Extract the (X, Y) coordinate from the center of the cell holding the provided text.  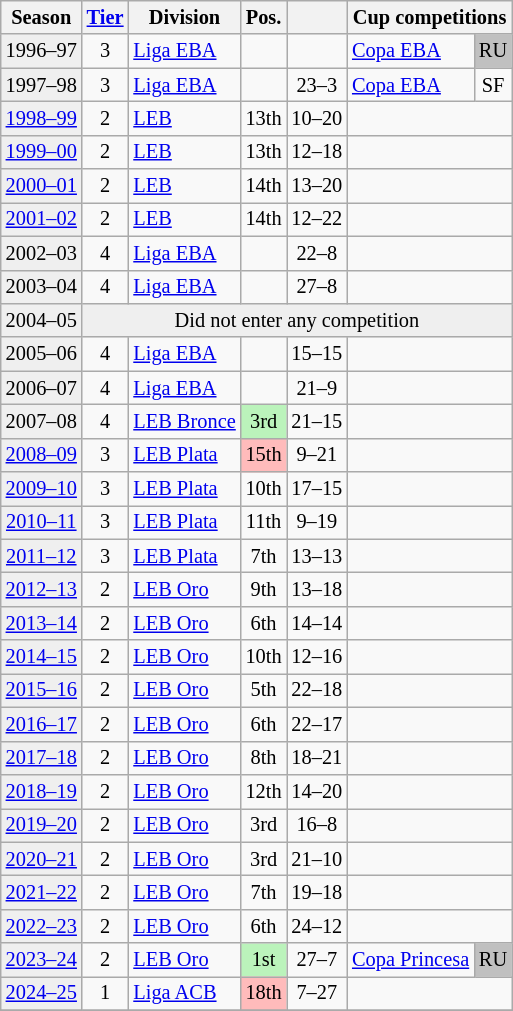
22–8 (316, 253)
2013–14 (42, 623)
2024–25 (42, 993)
13–13 (316, 556)
1999–00 (42, 152)
13–18 (316, 589)
8th (264, 758)
10–20 (316, 118)
13–20 (316, 186)
2000–01 (42, 186)
12–18 (316, 152)
2010–11 (42, 522)
Copa Princesa (410, 960)
15–15 (316, 354)
2011–12 (42, 556)
1997–98 (42, 85)
Division (184, 17)
2012–13 (42, 589)
2004–05 (42, 320)
2017–18 (42, 758)
9th (264, 589)
2006–07 (42, 388)
27–8 (316, 287)
16–8 (316, 825)
Did not enter any competition (297, 320)
11th (264, 522)
Cup competitions (430, 17)
2022–23 (42, 926)
2021–22 (42, 892)
14–14 (316, 623)
22–17 (316, 724)
2009–10 (42, 489)
19–18 (316, 892)
7–27 (316, 993)
Pos. (264, 17)
24–12 (316, 926)
SF (493, 85)
1 (106, 993)
15th (264, 455)
17–15 (316, 489)
12th (264, 791)
2005–06 (42, 354)
2020–21 (42, 859)
1998–99 (42, 118)
1st (264, 960)
22–18 (316, 690)
14–20 (316, 791)
5th (264, 690)
2014–15 (42, 657)
Liga ACB (184, 993)
23–3 (316, 85)
2016–17 (42, 724)
2003–04 (42, 287)
Tier (106, 17)
LEB Bronce (184, 421)
21–10 (316, 859)
21–15 (316, 421)
9–21 (316, 455)
2008–09 (42, 455)
21–9 (316, 388)
2018–19 (42, 791)
1996–97 (42, 51)
2002–03 (42, 253)
2019–20 (42, 825)
Season (42, 17)
27–7 (316, 960)
18–21 (316, 758)
2015–16 (42, 690)
9–19 (316, 522)
2001–02 (42, 219)
12–16 (316, 657)
12–22 (316, 219)
18th (264, 993)
2007–08 (42, 421)
2023–24 (42, 960)
